Detect which cell encompasses the target text, then output its (x, y) center coordinate. 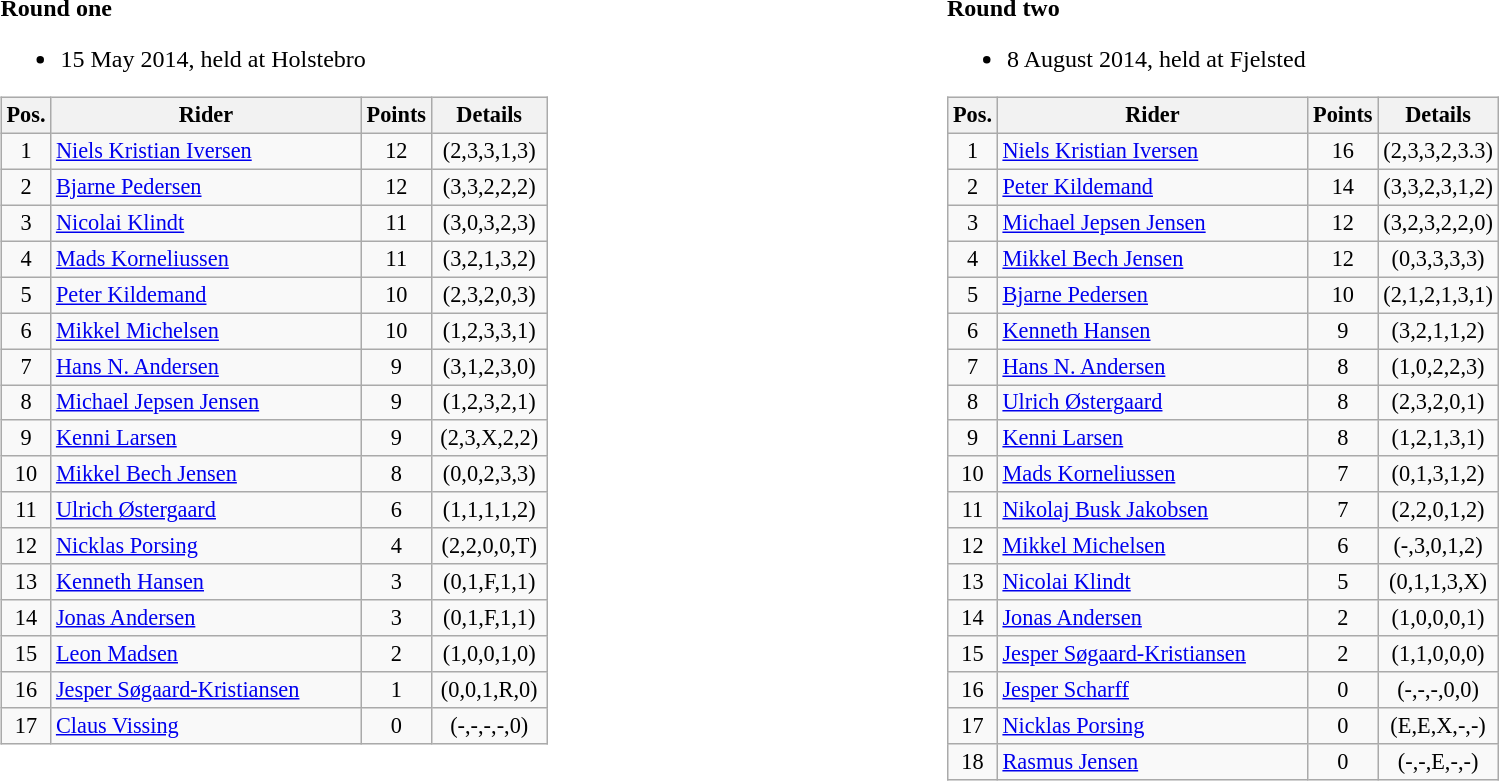
(0,3,3,3,3) (1438, 259)
(3,2,3,2,2,0) (1438, 223)
(1,0,0,0,1) (1438, 618)
(3,3,2,2,2) (490, 187)
(-,3,0,1,2) (1438, 546)
(-,-,-,0,0) (1438, 690)
(1,1,1,1,2) (490, 510)
(3,2,1,3,2) (490, 259)
(2,3,2,0,3) (490, 295)
(3,3,2,3,1,2) (1438, 187)
Nikolaj Busk Jakobsen (1152, 510)
(2,2,0,0,T) (490, 546)
Leon Madsen (206, 654)
(E,E,X,-,-) (1438, 726)
Claus Vissing (206, 726)
(0,1,1,3,X) (1438, 582)
(3,2,1,1,2) (1438, 331)
Jesper Scharff (1152, 690)
(-,-,-,-,0) (490, 726)
(1,0,0,1,0) (490, 654)
(-,-,E,-,-) (1438, 762)
(2,3,3,1,3) (490, 151)
(0,0,2,3,3) (490, 474)
(2,3,3,2,3.3) (1438, 151)
(1,0,2,2,3) (1438, 367)
(2,2,0,1,2) (1438, 510)
(0,0,1,R,0) (490, 690)
(1,2,3,3,1) (490, 331)
(2,3,2,0,1) (1438, 402)
(2,3,X,2,2) (490, 438)
(1,1,0,0,0) (1438, 654)
(2,1,2,1,3,1) (1438, 295)
(1,2,3,2,1) (490, 402)
Rasmus Jensen (1152, 762)
(3,0,3,2,3) (490, 223)
(3,1,2,3,0) (490, 367)
(1,2,1,3,1) (1438, 438)
18 (972, 762)
(0,1,3,1,2) (1438, 474)
